Return the (x, y) coordinate for the center point of the cell that contains the specified text.  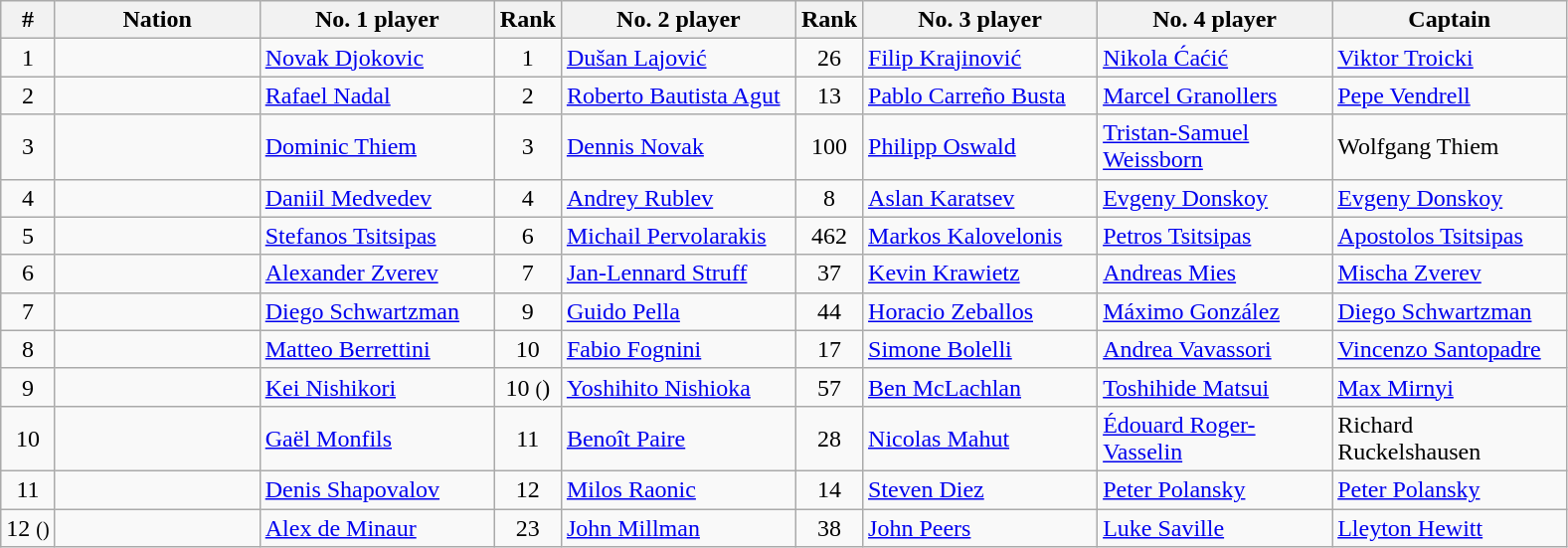
Filip Krajinović (980, 58)
Yoshihito Nishioka (678, 387)
John Millman (678, 528)
Novak Djokovic (377, 58)
Steven Diez (980, 489)
10 () (527, 387)
Lleyton Hewitt (1450, 528)
Horacio Zeballos (980, 311)
Simone Bolelli (980, 349)
# (28, 20)
Philipp Oswald (980, 147)
Alex de Minaur (377, 528)
Gaël Monfils (377, 438)
Jan-Lennard Struff (678, 274)
14 (829, 489)
Mischa Zverev (1450, 274)
Aslan Karatsev (980, 198)
Pepe Vendrell (1450, 95)
Michail Pervolarakis (678, 236)
Stefanos Tsitsipas (377, 236)
Dušan Lajović (678, 58)
44 (829, 311)
Luke Saville (1215, 528)
12 (527, 489)
Denis Shapovalov (377, 489)
17 (829, 349)
Alexander Zverev (377, 274)
Milos Raonic (678, 489)
Richard Ruckelshausen (1450, 438)
Vincenzo Santopadre (1450, 349)
13 (829, 95)
Wolfgang Thiem (1450, 147)
No. 2 player (678, 20)
Captain (1450, 20)
Daniil Medvedev (377, 198)
12 () (28, 528)
Marcel Granollers (1215, 95)
No. 3 player (980, 20)
No. 4 player (1215, 20)
Roberto Bautista Agut (678, 95)
28 (829, 438)
Nation (157, 20)
Dominic Thiem (377, 147)
Tristan-Samuel Weissborn (1215, 147)
Nicolas Mahut (980, 438)
Máximo González (1215, 311)
No. 1 player (377, 20)
Max Mirnyi (1450, 387)
26 (829, 58)
Dennis Novak (678, 147)
John Peers (980, 528)
Rafael Nadal (377, 95)
Petros Tsitsipas (1215, 236)
37 (829, 274)
Fabio Fognini (678, 349)
Kevin Krawietz (980, 274)
Andrey Rublev (678, 198)
23 (527, 528)
462 (829, 236)
Viktor Troicki (1450, 58)
Kei Nishikori (377, 387)
Markos Kalovelonis (980, 236)
100 (829, 147)
5 (28, 236)
Apostolos Tsitsipas (1450, 236)
Andrea Vavassori (1215, 349)
Pablo Carreño Busta (980, 95)
Benoît Paire (678, 438)
Guido Pella (678, 311)
57 (829, 387)
Nikola Ćaćić (1215, 58)
Édouard Roger-Vasselin (1215, 438)
Matteo Berrettini (377, 349)
38 (829, 528)
Andreas Mies (1215, 274)
Ben McLachlan (980, 387)
Toshihide Matsui (1215, 387)
